Detect which cell encompasses the target text, then output its (X, Y) center coordinate. 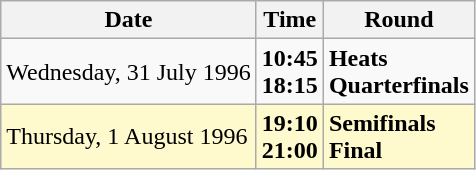
19:1021:00 (290, 136)
10:4518:15 (290, 72)
Date (129, 20)
HeatsQuarterfinals (398, 72)
Round (398, 20)
Thursday, 1 August 1996 (129, 136)
Time (290, 20)
Wednesday, 31 July 1996 (129, 72)
SemifinalsFinal (398, 136)
